Capture the cell that displays the provided text and extract its (x, y) central coordinate. 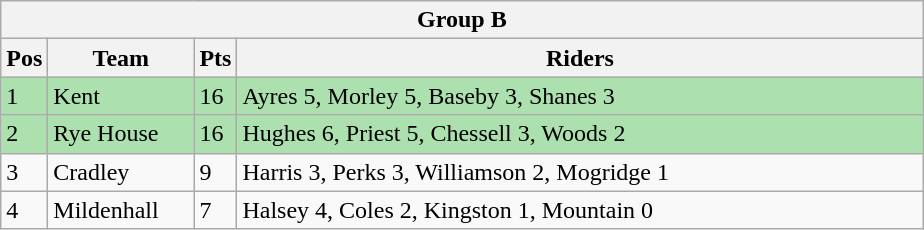
9 (216, 172)
Pos (24, 58)
Mildenhall (121, 210)
Ayres 5, Morley 5, Baseby 3, Shanes 3 (580, 96)
Cradley (121, 172)
Kent (121, 96)
Harris 3, Perks 3, Williamson 2, Mogridge 1 (580, 172)
3 (24, 172)
Halsey 4, Coles 2, Kingston 1, Mountain 0 (580, 210)
4 (24, 210)
Riders (580, 58)
1 (24, 96)
7 (216, 210)
2 (24, 134)
Rye House (121, 134)
Group B (462, 20)
Pts (216, 58)
Team (121, 58)
Hughes 6, Priest 5, Chessell 3, Woods 2 (580, 134)
